Return (X, Y) of the center of cell containing provided text 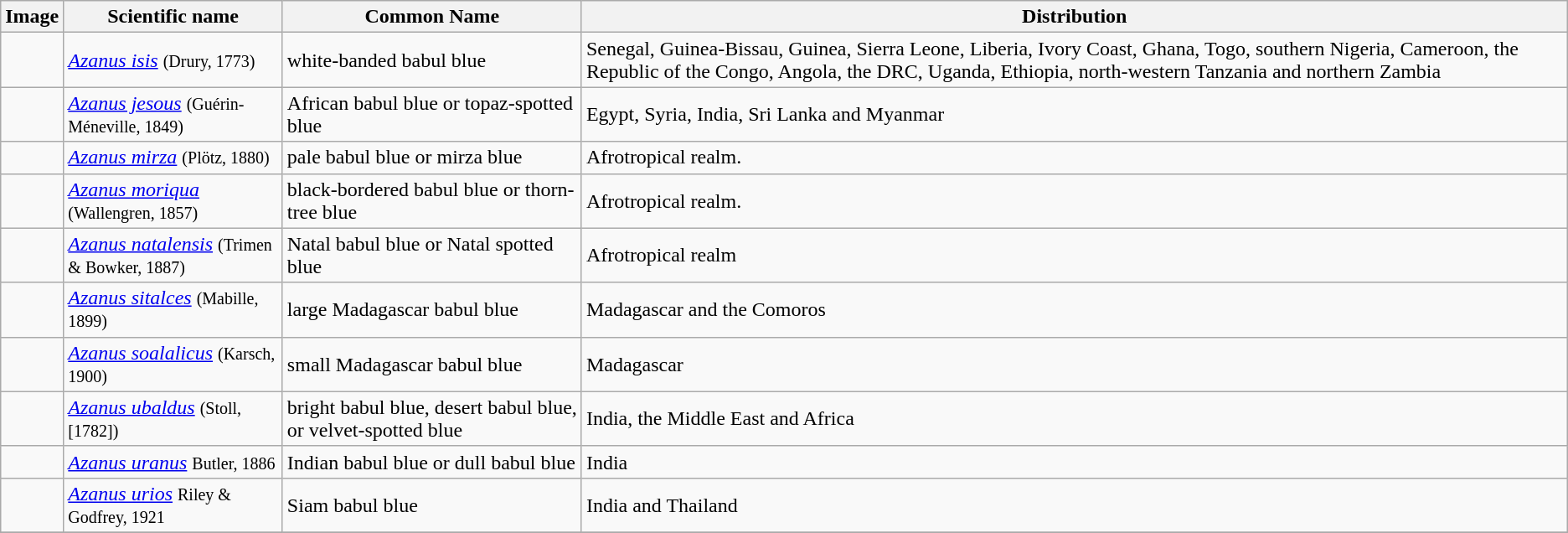
small Madagascar babul blue (432, 364)
India, the Middle East and Africa (1074, 419)
African babul blue or topaz-spotted blue (432, 114)
India and Thailand (1074, 505)
Azanus sitalces (Mabille, 1899) (173, 310)
Scientific name (173, 17)
Azanus isis (Drury, 1773) (173, 60)
Azanus jesous (Guérin-Méneville, 1849) (173, 114)
white-banded babul blue (432, 60)
Common Name (432, 17)
large Madagascar babul blue (432, 310)
Siam babul blue (432, 505)
Azanus ubaldus (Stoll, [1782]) (173, 419)
Afrotropical realm (1074, 255)
bright babul blue, desert babul blue, or velvet-spotted blue (432, 419)
India (1074, 462)
Indian babul blue or dull babul blue (432, 462)
Azanus moriqua (Wallengren, 1857) (173, 201)
Azanus mirza (Plötz, 1880) (173, 158)
Azanus soalalicus (Karsch, 1900) (173, 364)
Azanus urios Riley & Godfrey, 1921 (173, 505)
Distribution (1074, 17)
Azanus uranus Butler, 1886 (173, 462)
Natal babul blue or Natal spotted blue (432, 255)
Azanus natalensis (Trimen & Bowker, 1887) (173, 255)
Madagascar (1074, 364)
Image (32, 17)
Madagascar and the Comoros (1074, 310)
pale babul blue or mirza blue (432, 158)
Egypt, Syria, India, Sri Lanka and Myanmar (1074, 114)
black-bordered babul blue or thorn-tree blue (432, 201)
